Provide the [X, Y] coordinate of the cell's center where the given text is located.  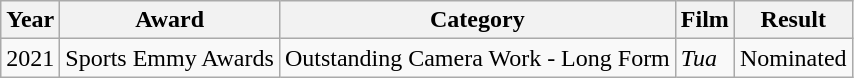
Award [170, 20]
Category [477, 20]
Tua [704, 58]
Result [793, 20]
Film [704, 20]
Nominated [793, 58]
Year [30, 20]
Outstanding Camera Work - Long Form [477, 58]
Sports Emmy Awards [170, 58]
2021 [30, 58]
